Identify which cell holds the provided text, then report its (x, y) central coordinate. 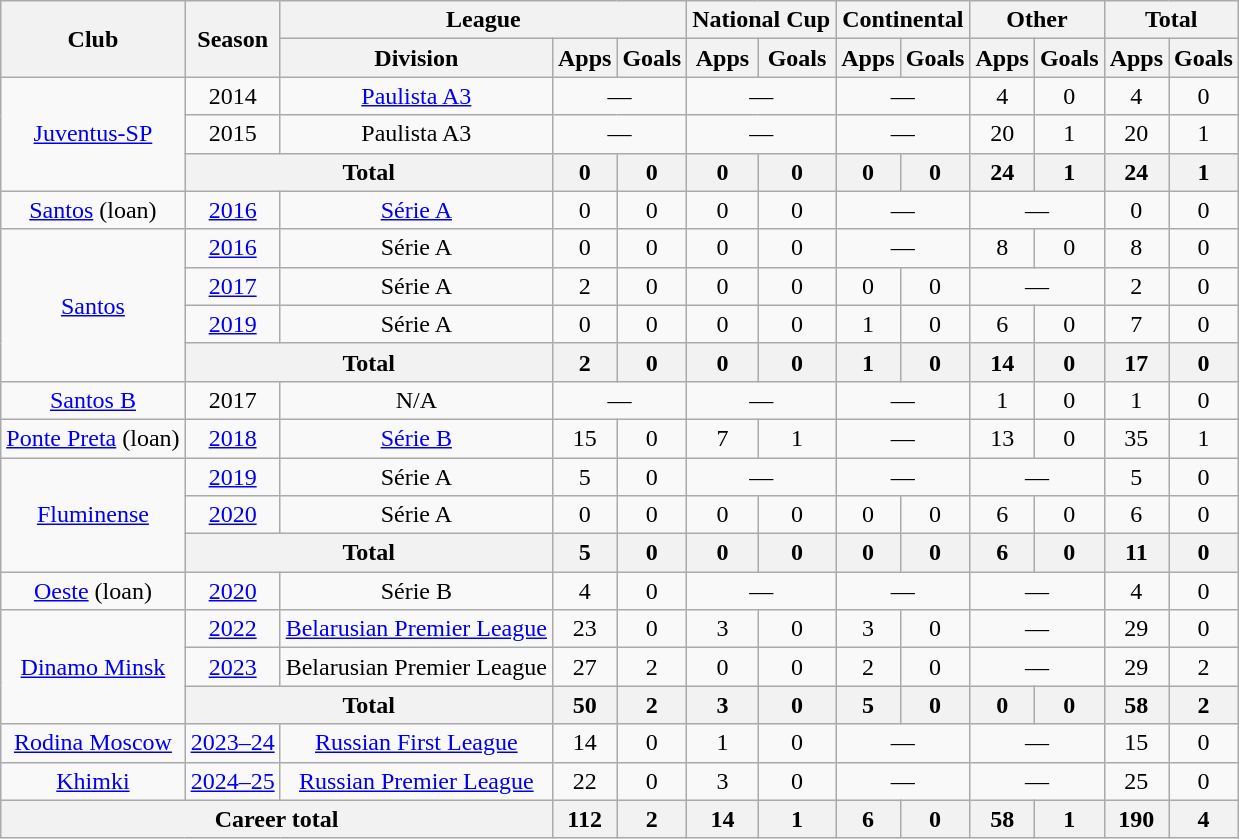
2015 (232, 134)
National Cup (762, 20)
Juventus-SP (93, 134)
Dinamo Minsk (93, 667)
17 (1136, 362)
Season (232, 39)
Rodina Moscow (93, 743)
Club (93, 39)
Oeste (loan) (93, 591)
Santos (loan) (93, 210)
Other (1037, 20)
11 (1136, 553)
Russian Premier League (416, 781)
2024–25 (232, 781)
2023 (232, 667)
2022 (232, 629)
112 (584, 819)
2018 (232, 438)
Fluminense (93, 515)
27 (584, 667)
Division (416, 58)
13 (1002, 438)
Khimki (93, 781)
Russian First League (416, 743)
Continental (903, 20)
2023–24 (232, 743)
Ponte Preta (loan) (93, 438)
25 (1136, 781)
Santos (93, 305)
League (483, 20)
22 (584, 781)
35 (1136, 438)
N/A (416, 400)
23 (584, 629)
50 (584, 705)
Career total (277, 819)
Santos B (93, 400)
2014 (232, 96)
190 (1136, 819)
